Find where the given text appears and provide that cell's center as [X, Y] coordinate. 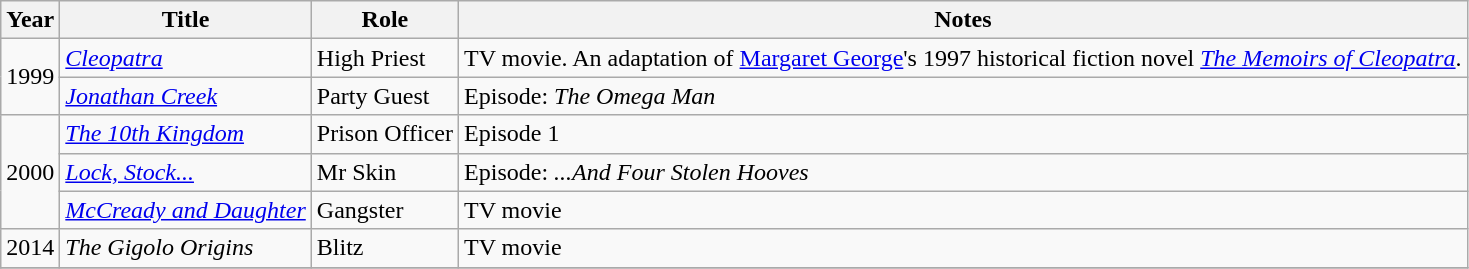
McCready and Daughter [186, 210]
Lock, Stock... [186, 172]
2014 [30, 248]
Cleopatra [186, 58]
Episode 1 [964, 134]
Title [186, 20]
TV movie. An adaptation of Margaret George's 1997 historical fiction novel The Memoirs of Cleopatra. [964, 58]
Episode: ...And Four Stolen Hooves [964, 172]
Year [30, 20]
The 10th Kingdom [186, 134]
Episode: The Omega Man [964, 96]
Jonathan Creek [186, 96]
Role [384, 20]
The Gigolo Origins [186, 248]
1999 [30, 77]
Notes [964, 20]
Blitz [384, 248]
Gangster [384, 210]
Party Guest [384, 96]
2000 [30, 172]
Mr Skin [384, 172]
Prison Officer [384, 134]
High Priest [384, 58]
